Search for the cell housing the specified text and yield its [X, Y] center coordinate. 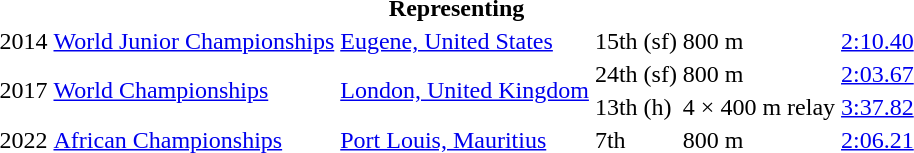
4 × 400 m relay [758, 107]
15th (sf) [636, 41]
13th (h) [636, 107]
World Championships [194, 90]
Eugene, United States [465, 41]
World Junior Championships [194, 41]
24th (sf) [636, 74]
London, United Kingdom [465, 90]
